Locate the cell with the specified text and output its [x, y] center coordinate. 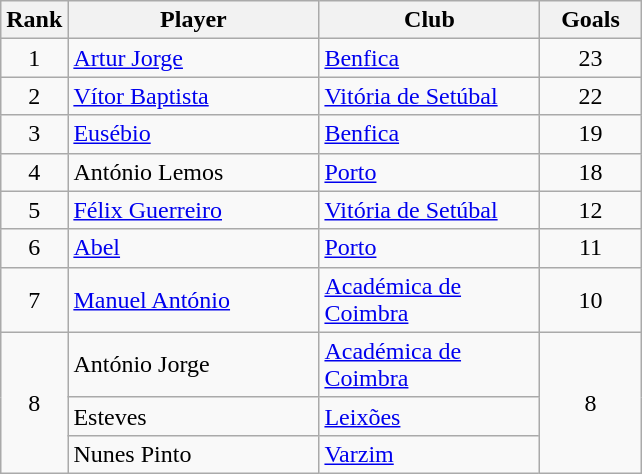
5 [34, 210]
4 [34, 172]
António Lemos [194, 172]
18 [590, 172]
19 [590, 134]
Club [430, 20]
Leixões [430, 416]
Abel [194, 248]
7 [34, 300]
Nunes Pinto [194, 454]
2 [34, 96]
Eusébio [194, 134]
Manuel António [194, 300]
23 [590, 58]
Artur Jorge [194, 58]
Player [194, 20]
António Jorge [194, 364]
11 [590, 248]
10 [590, 300]
Esteves [194, 416]
22 [590, 96]
Rank [34, 20]
12 [590, 210]
6 [34, 248]
Varzim [430, 454]
1 [34, 58]
Goals [590, 20]
Félix Guerreiro [194, 210]
3 [34, 134]
Vítor Baptista [194, 96]
